Return [X, Y] of the center of cell containing provided text 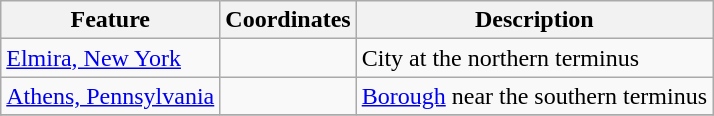
Elmira, New York [110, 58]
City at the northern terminus [534, 58]
Borough near the southern terminus [534, 96]
Coordinates [288, 20]
Athens, Pennsylvania [110, 96]
Feature [110, 20]
Description [534, 20]
